From the cell containing the given text, extract its center point as (X, Y) coordinate. 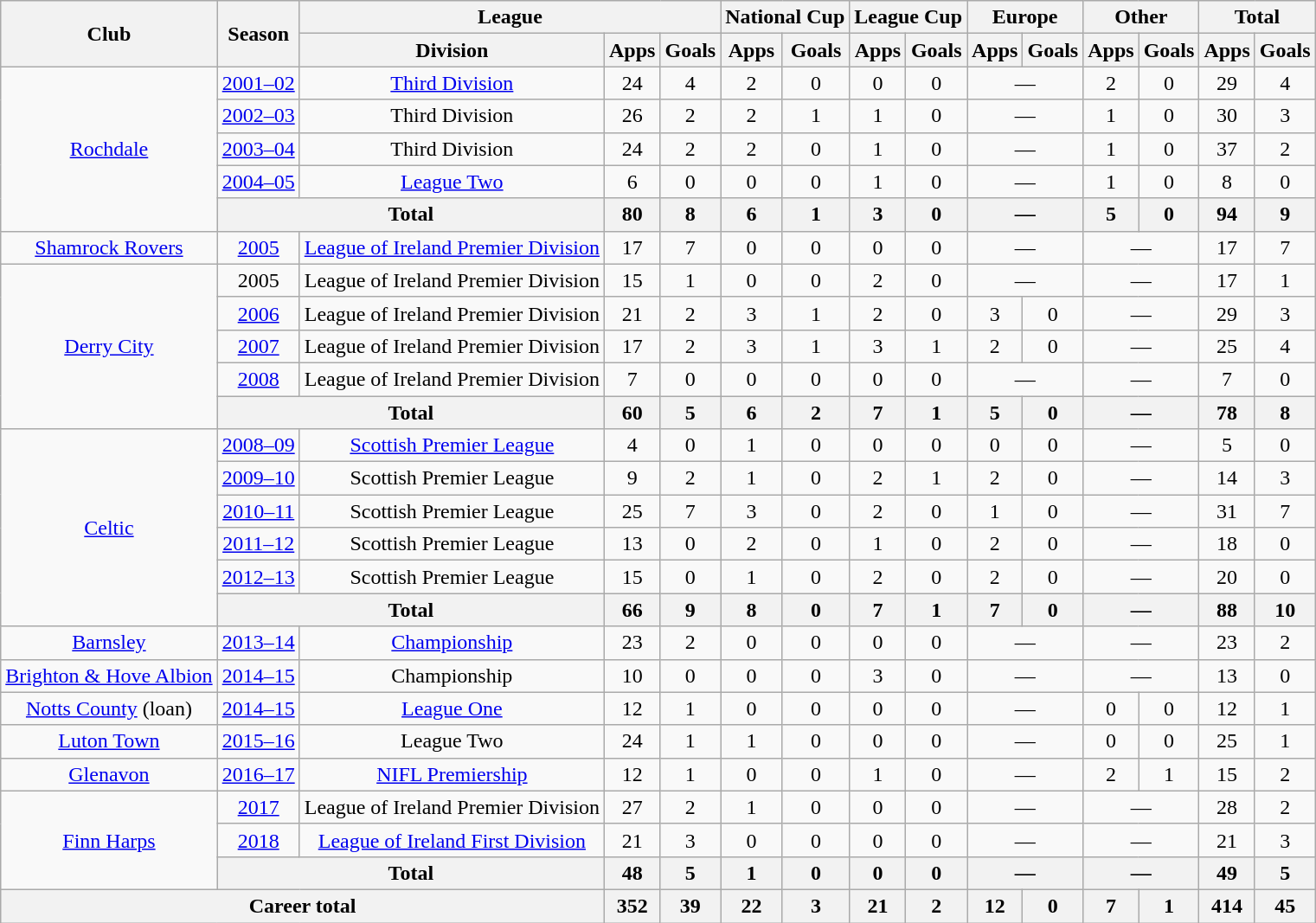
2006 (258, 313)
88 (1227, 610)
22 (752, 906)
League (510, 17)
78 (1227, 413)
Rochdale (109, 149)
2018 (258, 840)
Europe (1025, 17)
Shamrock Rovers (109, 247)
60 (632, 413)
NIFL Premiership (452, 774)
2008 (258, 379)
Club (109, 34)
30 (1227, 116)
Other (1141, 17)
2011–12 (258, 544)
2012–13 (258, 577)
14 (1227, 478)
39 (690, 906)
League One (452, 708)
Derry City (109, 346)
66 (632, 610)
352 (632, 906)
Finn Harps (109, 840)
28 (1227, 807)
80 (632, 215)
Division (452, 50)
Career total (303, 906)
Celtic (109, 528)
2016–17 (258, 774)
League of Ireland First Division (452, 840)
49 (1227, 873)
31 (1227, 511)
37 (1227, 149)
Luton Town (109, 741)
Season (258, 34)
2010–11 (258, 511)
League Cup (908, 17)
Barnsley (109, 643)
2013–14 (258, 643)
Brighton & Hove Albion (109, 676)
2015–16 (258, 741)
27 (632, 807)
Glenavon (109, 774)
2002–03 (258, 116)
26 (632, 116)
2017 (258, 807)
2003–04 (258, 149)
45 (1285, 906)
2004–05 (258, 182)
Notts County (loan) (109, 708)
National Cup (786, 17)
2007 (258, 346)
2008–09 (258, 445)
48 (632, 873)
414 (1227, 906)
20 (1227, 577)
2001–02 (258, 83)
94 (1227, 215)
2009–10 (258, 478)
18 (1227, 544)
